Capture the cell that displays the provided text and extract its [X, Y] central coordinate. 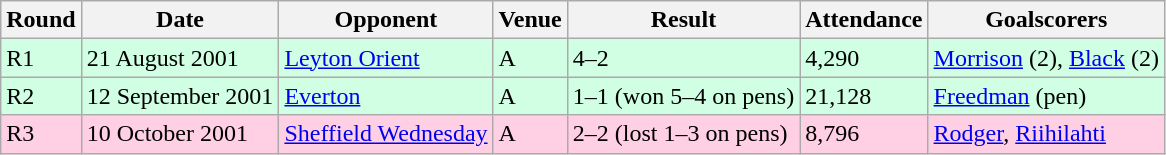
Rodger, Riihilahti [1046, 134]
21,128 [864, 96]
Goalscorers [1046, 20]
2–2 (lost 1–3 on pens) [683, 134]
21 August 2001 [180, 58]
Venue [530, 20]
Morrison (2), Black (2) [1046, 58]
4,290 [864, 58]
Leyton Orient [386, 58]
R1 [41, 58]
R2 [41, 96]
Round [41, 20]
R3 [41, 134]
Sheffield Wednesday [386, 134]
Result [683, 20]
Everton [386, 96]
Opponent [386, 20]
12 September 2001 [180, 96]
10 October 2001 [180, 134]
Date [180, 20]
Attendance [864, 20]
Freedman (pen) [1046, 96]
4–2 [683, 58]
1–1 (won 5–4 on pens) [683, 96]
8,796 [864, 134]
